Find where the given text appears and provide that cell's center as [X, Y] coordinate. 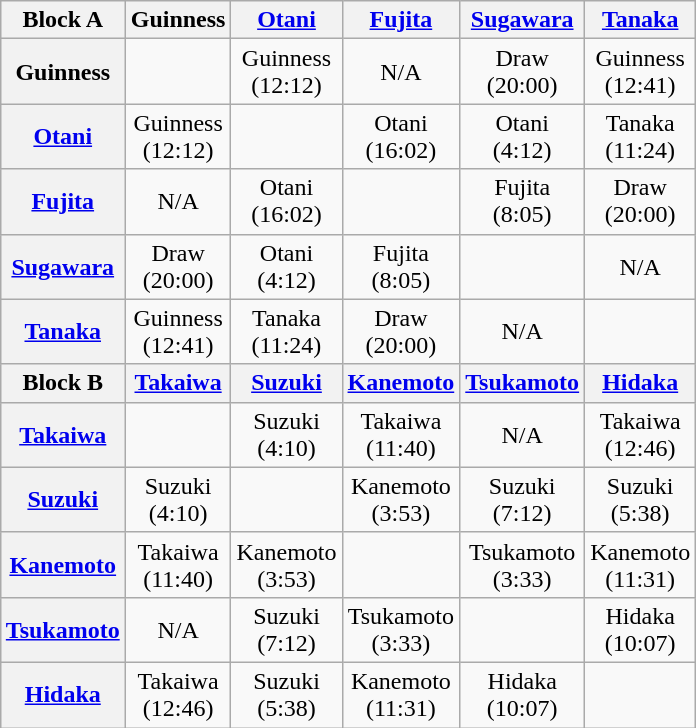
Block B [62, 383]
Block A [62, 20]
